Return [X, Y] of the center of cell containing provided text 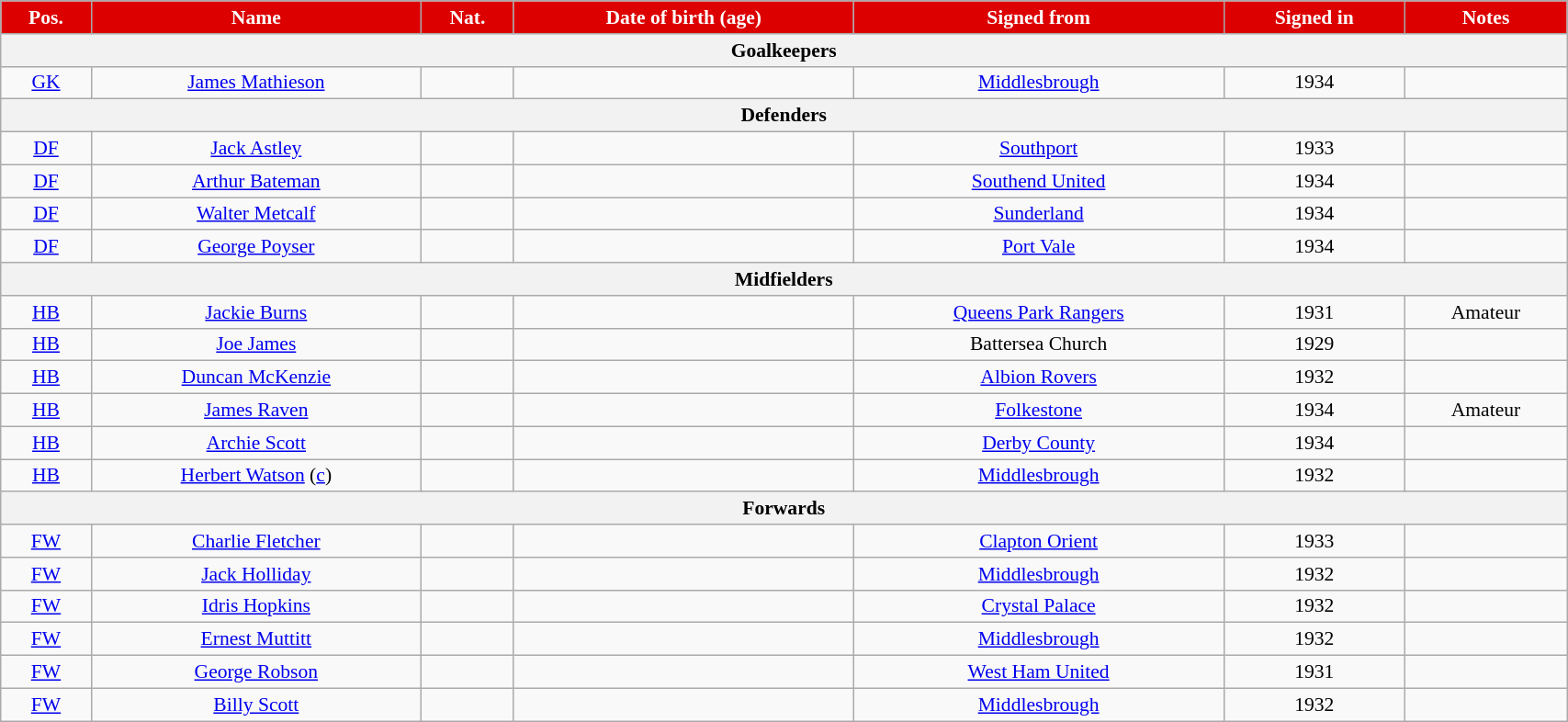
Southend United [1038, 181]
Duncan McKenzie [255, 378]
Billy Scott [255, 705]
Defenders [784, 116]
Signed from [1038, 17]
Walter Metcalf [255, 214]
Charlie Fletcher [255, 541]
Signed in [1314, 17]
James Mathieson [255, 83]
Southport [1038, 149]
Port Vale [1038, 247]
Date of birth (age) [683, 17]
Jack Astley [255, 149]
Arthur Bateman [255, 181]
Derby County [1038, 443]
Crystal Palace [1038, 606]
Folkestone [1038, 411]
Pos. [46, 17]
Notes [1485, 17]
James Raven [255, 411]
Jackie Burns [255, 312]
Queens Park Rangers [1038, 312]
Albion Rovers [1038, 378]
Forwards [784, 509]
Archie Scott [255, 443]
Herbert Watson (c) [255, 476]
Goalkeepers [784, 51]
Ernest Muttitt [255, 639]
Nat. [467, 17]
GK [46, 83]
Name [255, 17]
Sunderland [1038, 214]
Jack Holliday [255, 574]
George Poyser [255, 247]
Midfielders [784, 279]
West Ham United [1038, 672]
1929 [1314, 344]
Idris Hopkins [255, 606]
Battersea Church [1038, 344]
Clapton Orient [1038, 541]
Joe James [255, 344]
George Robson [255, 672]
